Output the (X, Y) coordinate of the center of the cell containing the given text.  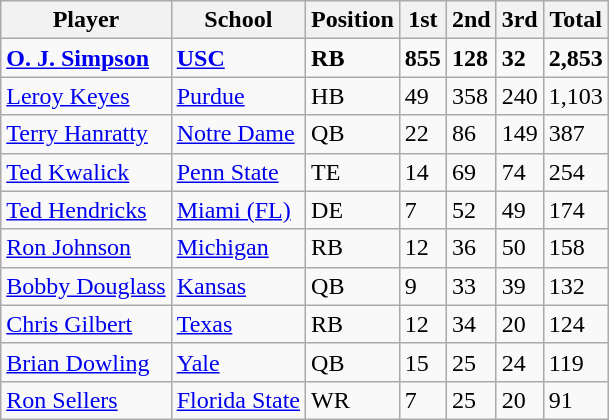
TE (353, 172)
1st (422, 20)
14 (422, 172)
3rd (520, 20)
22 (422, 134)
91 (576, 400)
32 (520, 58)
15 (422, 362)
Terry Hanratty (86, 134)
33 (471, 286)
2nd (471, 20)
855 (422, 58)
Ted Kwalick (86, 172)
Position (353, 20)
69 (471, 172)
Purdue (238, 96)
WR (353, 400)
1,103 (576, 96)
36 (471, 248)
74 (520, 172)
Penn State (238, 172)
52 (471, 210)
124 (576, 324)
Ted Hendricks (86, 210)
Chris Gilbert (86, 324)
Player (86, 20)
254 (576, 172)
Total (576, 20)
School (238, 20)
Texas (238, 324)
Yale (238, 362)
O. J. Simpson (86, 58)
128 (471, 58)
39 (520, 286)
Brian Dowling (86, 362)
240 (520, 96)
174 (576, 210)
86 (471, 134)
9 (422, 286)
DE (353, 210)
Leroy Keyes (86, 96)
Bobby Douglass (86, 286)
Kansas (238, 286)
Florida State (238, 400)
Notre Dame (238, 134)
387 (576, 134)
132 (576, 286)
158 (576, 248)
Ron Sellers (86, 400)
USC (238, 58)
2,853 (576, 58)
24 (520, 362)
149 (520, 134)
50 (520, 248)
Miami (FL) (238, 210)
Ron Johnson (86, 248)
34 (471, 324)
HB (353, 96)
119 (576, 362)
Michigan (238, 248)
358 (471, 96)
